Identify which cell holds the provided text, then report its (X, Y) central coordinate. 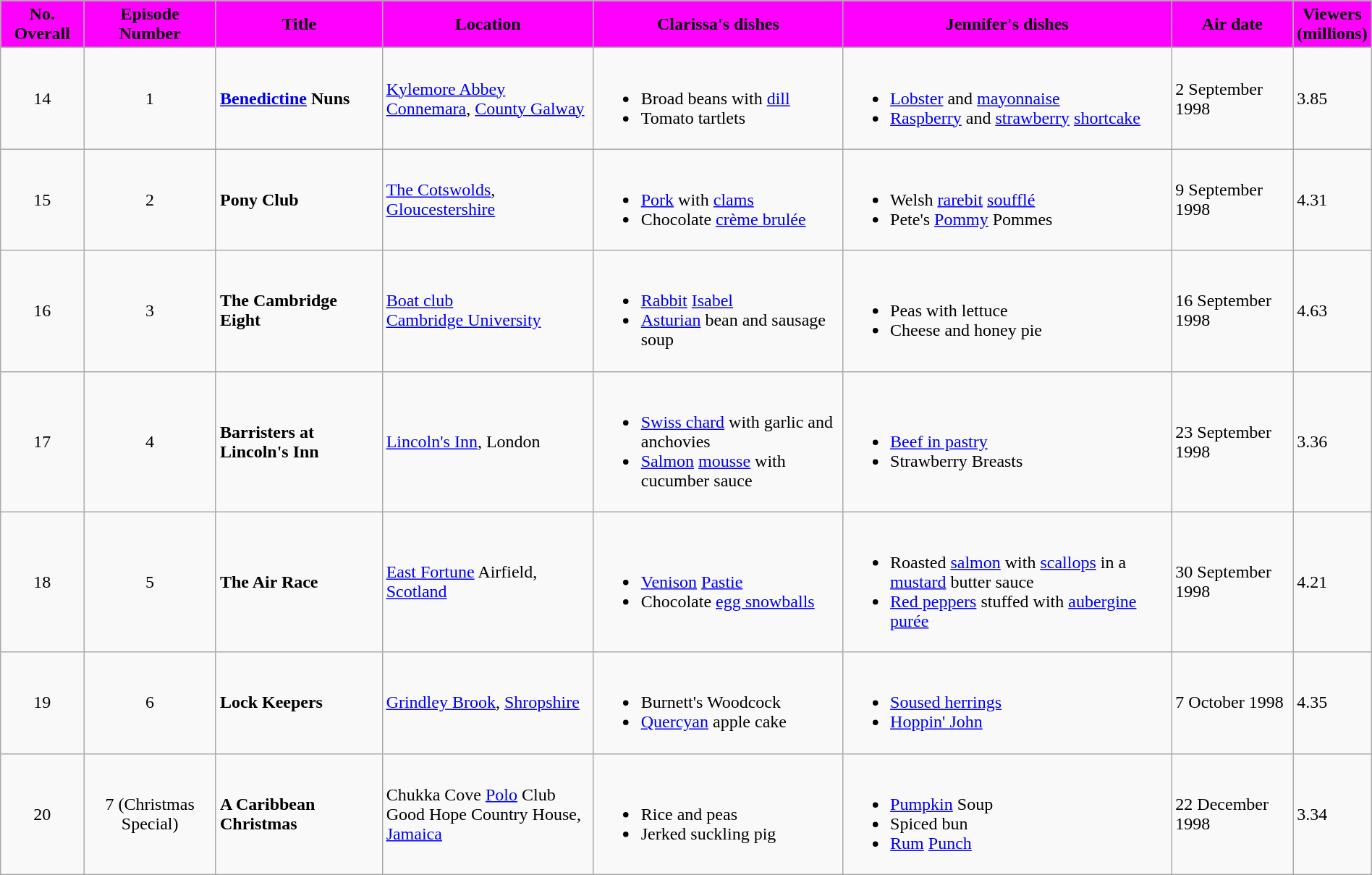
2 September 1998 (1232, 98)
Location (488, 25)
2 (151, 200)
Lincoln's Inn, London (488, 441)
Rice and peasJerked suckling pig (718, 813)
23 September 1998 (1232, 441)
Soused herringsHoppin' John (1007, 703)
1 (151, 98)
4.21 (1332, 582)
The Cambridge Eight (299, 311)
7 October 1998 (1232, 703)
3.34 (1332, 813)
3.36 (1332, 441)
4.63 (1332, 311)
Grindley Brook, Shropshire (488, 703)
Swiss chard with garlic and anchoviesSalmon mousse with cucumber sauce (718, 441)
18 (42, 582)
Air date (1232, 25)
Benedictine Nuns (299, 98)
Pork with clamsChocolate crème brulée (718, 200)
Clarissa's dishes (718, 25)
15 (42, 200)
Rabbit IsabelAsturian bean and sausage soup (718, 311)
East Fortune Airfield, Scotland (488, 582)
Chukka Cove Polo ClubGood Hope Country House, Jamaica (488, 813)
Venison PastieChocolate egg snowballs (718, 582)
Barristers at Lincoln's Inn (299, 441)
4.31 (1332, 200)
22 December 1998 (1232, 813)
Title (299, 25)
5 (151, 582)
Broad beans with dillTomato tartlets (718, 98)
4 (151, 441)
Roasted salmon with scallops in a mustard butter sauceRed peppers stuffed with aubergine purée (1007, 582)
7 (Christmas Special) (151, 813)
Jennifer's dishes (1007, 25)
Pumpkin SoupSpiced bunRum Punch (1007, 813)
Boat clubCambridge University (488, 311)
Pony Club (299, 200)
The Cotswolds, Gloucestershire (488, 200)
17 (42, 441)
Lobster and mayonnaiseRaspberry and strawberry shortcake (1007, 98)
19 (42, 703)
Beef in pastryStrawberry Breasts (1007, 441)
20 (42, 813)
Kylemore AbbeyConnemara, County Galway (488, 98)
Peas with lettuceCheese and honey pie (1007, 311)
No. Overall (42, 25)
4.35 (1332, 703)
Burnett's WoodcockQuercyan apple cake (718, 703)
A Caribbean Christmas (299, 813)
Lock Keepers (299, 703)
3.85 (1332, 98)
30 September 1998 (1232, 582)
14 (42, 98)
16 (42, 311)
3 (151, 311)
6 (151, 703)
The Air Race (299, 582)
9 September 1998 (1232, 200)
Episode Number (151, 25)
16 September 1998 (1232, 311)
Welsh rarebit souffléPete's Pommy Pommes (1007, 200)
Viewers (millions) (1332, 25)
